Find where the given text appears and provide that cell's center as [X, Y] coordinate. 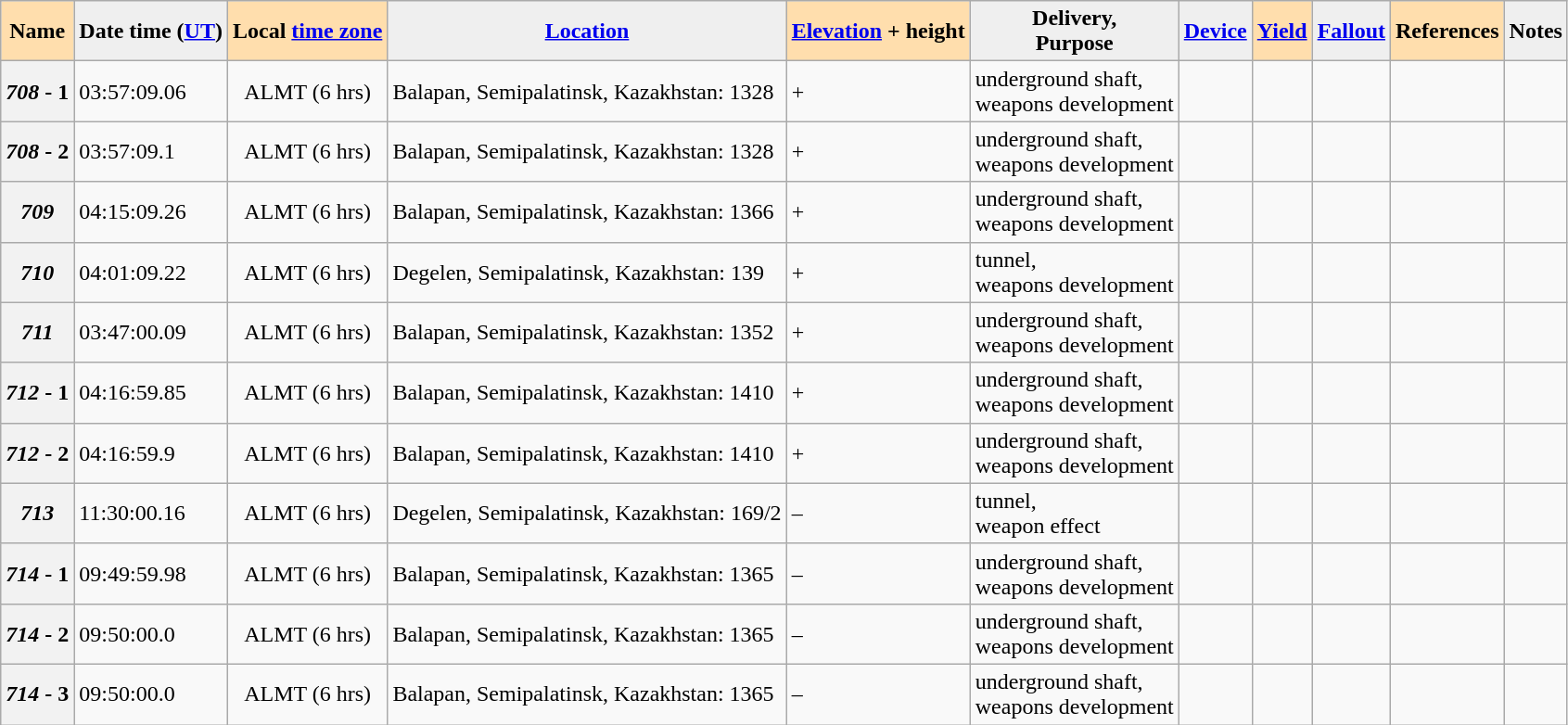
04:01:09.22 [151, 273]
03:47:00.09 [151, 332]
Yield [1281, 32]
04:15:09.26 [151, 211]
Location [587, 32]
Delivery, Purpose [1074, 32]
Device [1215, 32]
Elevation + height [878, 32]
Degelen, Semipalatinsk, Kazakhstan: 139 [587, 273]
712 - 1 [37, 393]
Name [37, 32]
Degelen, Semipalatinsk, Kazakhstan: 169/2 [587, 514]
11:30:00.16 [151, 514]
714 - 1 [37, 573]
714 - 3 [37, 693]
711 [37, 332]
Balapan, Semipalatinsk, Kazakhstan: 1366 [587, 211]
04:16:59.85 [151, 393]
714 - 2 [37, 634]
708 - 2 [37, 152]
03:57:09.06 [151, 91]
03:57:09.1 [151, 152]
04:16:59.9 [151, 452]
Balapan, Semipalatinsk, Kazakhstan: 1352 [587, 332]
References [1448, 32]
tunnel,weapon effect [1074, 514]
710 [37, 273]
tunnel,weapons development [1074, 273]
Date time (UT) [151, 32]
709 [37, 211]
09:49:59.98 [151, 573]
Fallout [1351, 32]
Notes [1536, 32]
713 [37, 514]
712 - 2 [37, 452]
708 - 1 [37, 91]
Local time zone [307, 32]
